Determine the (x, y) coordinate at the center of the cell enclosing the given text.  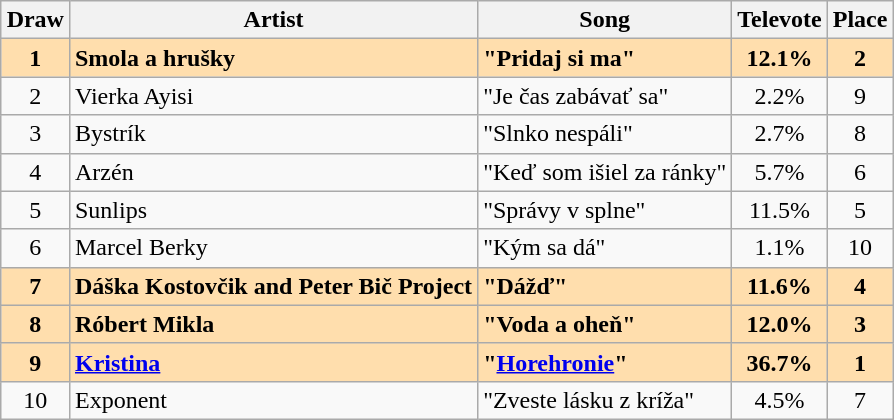
Televote (780, 20)
Róbert Mikla (273, 324)
Place (860, 20)
11.6% (780, 286)
12.1% (780, 58)
"Dážď" (605, 286)
Bystrík (273, 134)
"Keď som išiel za ránky" (605, 172)
Dáška Kostovčik and Peter Bič Project (273, 286)
"Správy v splne" (605, 210)
11.5% (780, 210)
5.7% (780, 172)
"Slnko nespáli" (605, 134)
Exponent (273, 400)
Draw (35, 20)
Artist (273, 20)
Kristina (273, 362)
Marcel Berky (273, 248)
36.7% (780, 362)
Song (605, 20)
2.2% (780, 96)
Vierka Ayisi (273, 96)
4.5% (780, 400)
"Kým sa dá" (605, 248)
2.7% (780, 134)
12.0% (780, 324)
"Zveste lásku z kríža" (605, 400)
"Pridaj si ma" (605, 58)
"Voda a oheň" (605, 324)
"Horehronie" (605, 362)
1.1% (780, 248)
Arzén (273, 172)
Sunlips (273, 210)
"Je čas zabávať sa" (605, 96)
Smola a hrušky (273, 58)
